Pinpoint the cell where the given text exists, returning its (X, Y) midpoint coordinate. 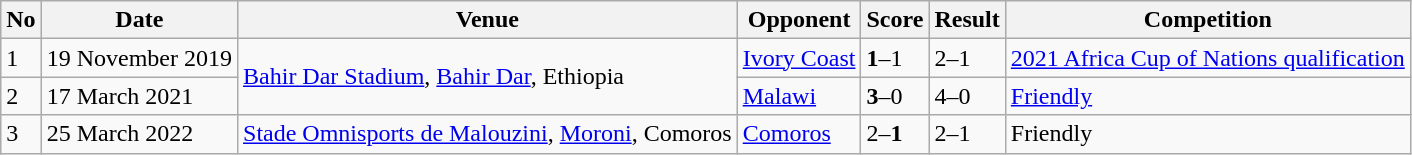
3 (21, 134)
Score (895, 20)
1–1 (895, 58)
Date (139, 20)
Ivory Coast (799, 58)
Venue (488, 20)
4–0 (967, 96)
3–0 (895, 96)
19 November 2019 (139, 58)
No (21, 20)
25 March 2022 (139, 134)
1 (21, 58)
Result (967, 20)
2 (21, 96)
Stade Omnisports de Malouzini, Moroni, Comoros (488, 134)
17 March 2021 (139, 96)
Bahir Dar Stadium, Bahir Dar, Ethiopia (488, 77)
Malawi (799, 96)
Opponent (799, 20)
Competition (1208, 20)
Comoros (799, 134)
2021 Africa Cup of Nations qualification (1208, 58)
